Detect which cell encompasses the target text, then output its [x, y] center coordinate. 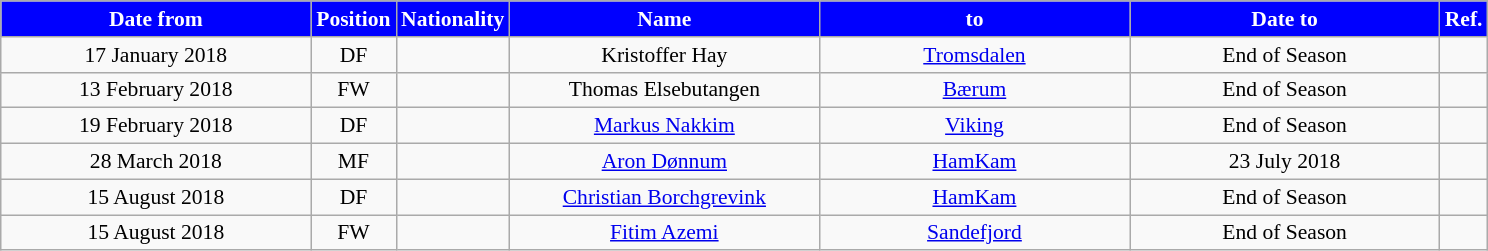
Kristoffer Hay [664, 55]
Date to [1285, 19]
to [974, 19]
Position [354, 19]
Ref. [1464, 19]
Date from [156, 19]
Aron Dønnum [664, 162]
Bærum [974, 90]
Fitim Azemi [664, 233]
28 March 2018 [156, 162]
Nationality [452, 19]
MF [354, 162]
Markus Nakkim [664, 126]
Christian Borchgrevink [664, 197]
Name [664, 19]
23 July 2018 [1285, 162]
Viking [974, 126]
13 February 2018 [156, 90]
Sandefjord [974, 233]
Tromsdalen [974, 55]
Thomas Elsebutangen [664, 90]
17 January 2018 [156, 55]
19 February 2018 [156, 126]
